For the text-containing cell, return its midpoint in [X, Y] coordinate format. 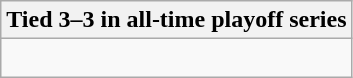
Tied 3–3 in all-time playoff series [176, 20]
